For the text-containing cell, return its midpoint in [x, y] coordinate format. 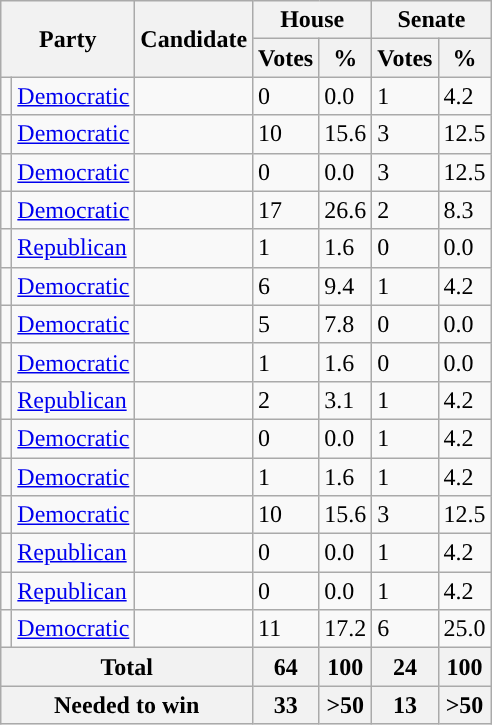
Senate [432, 20]
8.3 [464, 210]
House [312, 20]
Total [127, 667]
17.2 [346, 629]
Party [68, 39]
13 [405, 705]
Candidate [194, 39]
7.8 [346, 324]
5 [286, 324]
26.6 [346, 210]
24 [405, 667]
25.0 [464, 629]
64 [286, 667]
9.4 [346, 286]
11 [286, 629]
3.1 [346, 400]
33 [286, 705]
17 [286, 210]
Needed to win [127, 705]
